Determine the [x, y] coordinate at the center of the cell enclosing the given text.  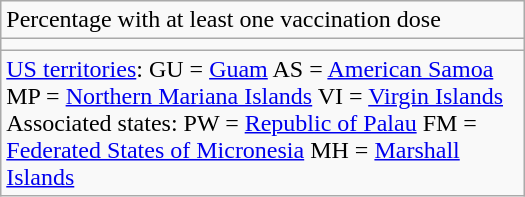
Percentage with at least one vaccination dose [263, 20]
